Scan for the cell matching the given text and deliver its (X, Y) coordinate at center. 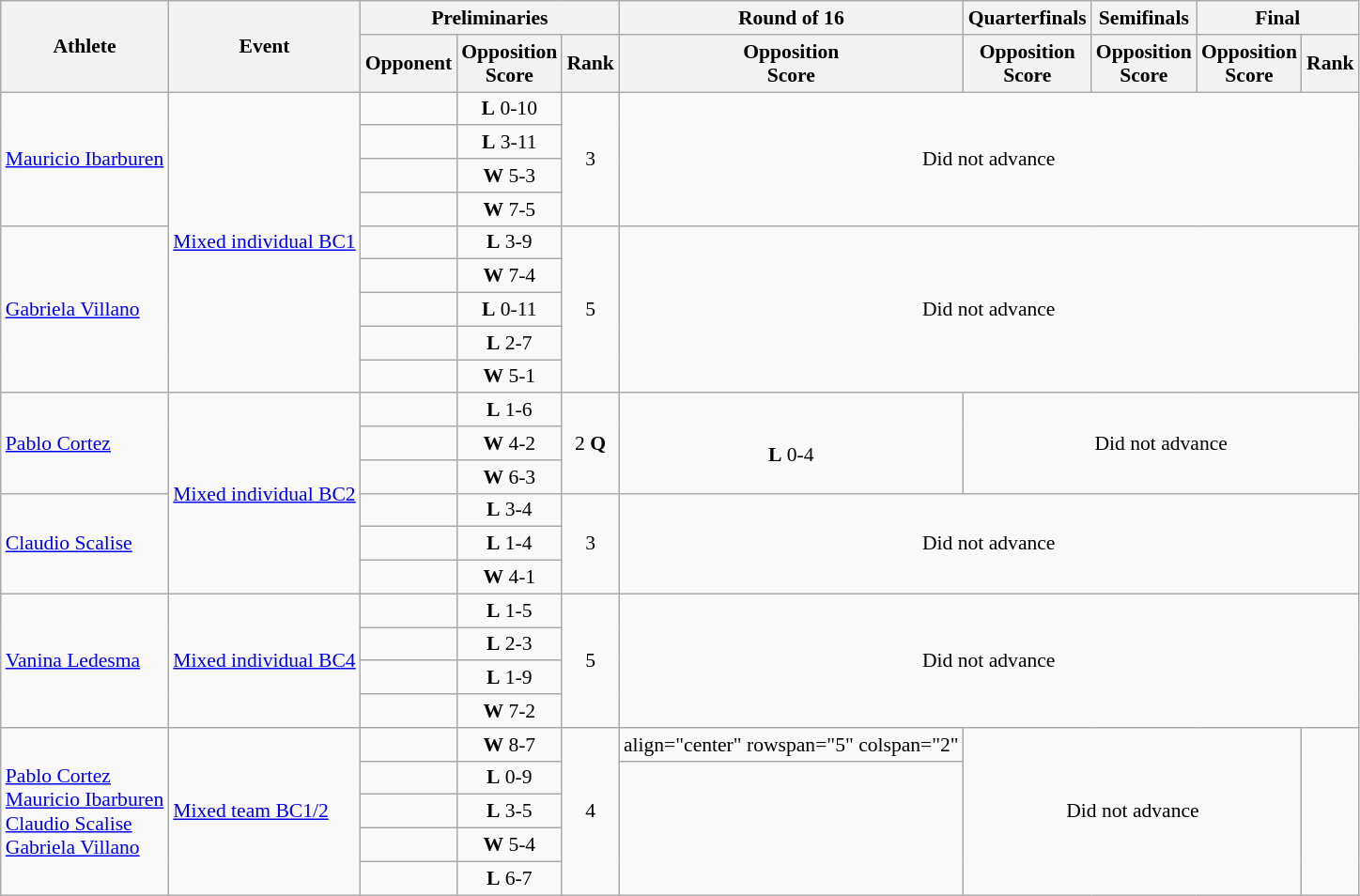
L 0-4 (791, 443)
L 1-9 (509, 678)
L 2-3 (509, 644)
Mixed individual BC1 (264, 242)
2 Q (590, 443)
L 3-5 (509, 811)
L 1-6 (509, 410)
W 6-3 (509, 477)
W 8-7 (509, 745)
L 0-9 (509, 778)
L 3-9 (509, 242)
Quarterfinals (1028, 18)
4 (590, 811)
L 0-10 (509, 109)
L 3-11 (509, 143)
Round of 16 (791, 18)
W 4-2 (509, 443)
L 0-11 (509, 310)
W 7-5 (509, 209)
W 4-1 (509, 578)
Mixed individual BC2 (264, 494)
W 5-3 (509, 176)
Gabriela Villano (85, 309)
Mauricio Ibarburen (85, 159)
L 3-4 (509, 510)
L 1-4 (509, 544)
Vanina Ledesma (85, 660)
Pablo Cortez Mauricio Ibarburen Claudio Scalise Gabriela Villano (85, 811)
Mixed individual BC4 (264, 660)
Pablo Cortez (85, 443)
W 5-4 (509, 845)
W 7-2 (509, 711)
align="center" rowspan="5" colspan="2" (791, 745)
Semifinals (1144, 18)
Preliminaries (490, 18)
L 2-7 (509, 343)
L 6-7 (509, 878)
Final (1277, 18)
Claudio Scalise (85, 543)
Opponent (410, 64)
W 5-1 (509, 377)
Mixed team BC1/2 (264, 811)
Athlete (85, 47)
Event (264, 47)
W 7-4 (509, 276)
L 1-5 (509, 610)
